Find where the given text appears and provide that cell's center as [x, y] coordinate. 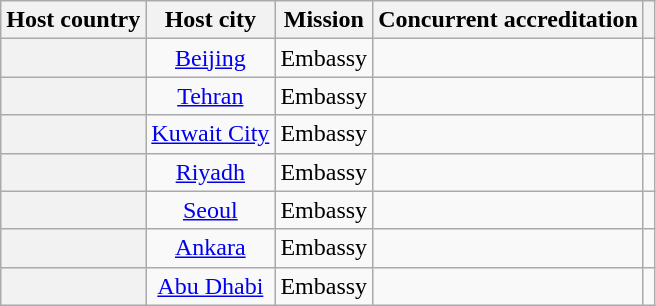
Host country [74, 20]
Tehran [210, 96]
Riyadh [210, 172]
Seoul [210, 210]
Kuwait City [210, 134]
Host city [210, 20]
Concurrent accreditation [508, 20]
Ankara [210, 248]
Beijing [210, 58]
Abu Dhabi [210, 286]
Mission [324, 20]
